Scan for the cell matching the given text and deliver its (x, y) coordinate at center. 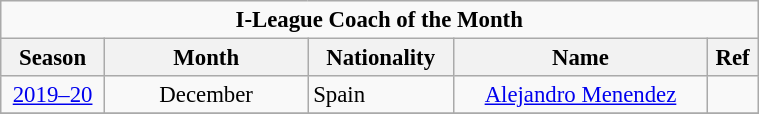
Season (53, 58)
Name (580, 58)
Nationality (380, 58)
Month (206, 58)
2019–20 (53, 95)
Ref (733, 58)
Alejandro Menendez (580, 95)
December (206, 95)
I-League Coach of the Month (380, 20)
Spain (380, 95)
